Extract the (x, y) coordinate from the center of the cell holding the provided text.  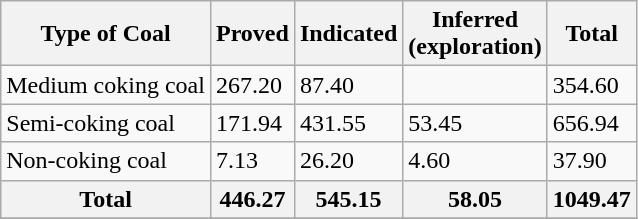
7.13 (252, 161)
26.20 (348, 161)
354.60 (592, 85)
545.15 (348, 199)
53.45 (475, 123)
656.94 (592, 123)
4.60 (475, 161)
267.20 (252, 85)
446.27 (252, 199)
Type of Coal (106, 34)
Proved (252, 34)
1049.47 (592, 199)
Indicated (348, 34)
Medium coking coal (106, 85)
171.94 (252, 123)
37.90 (592, 161)
Inferred(exploration) (475, 34)
87.40 (348, 85)
Semi-coking coal (106, 123)
58.05 (475, 199)
Non-coking coal (106, 161)
431.55 (348, 123)
